Detect which cell encompasses the target text, then output its (x, y) center coordinate. 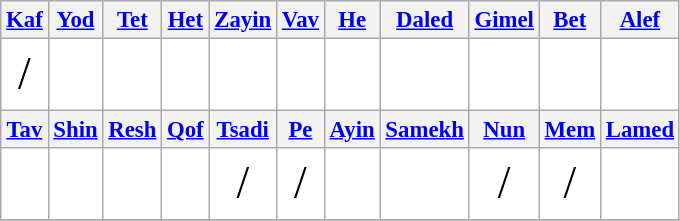
Bet (570, 20)
Tet (132, 20)
Het (186, 20)
Tav (24, 130)
Gimel (504, 20)
Ayin (352, 130)
Pe (301, 130)
Resh (132, 130)
Qof (186, 130)
Alef (640, 20)
Samekh (424, 130)
Daled (424, 20)
Zayin (243, 20)
Vav (301, 20)
Yod (76, 20)
Shin (76, 130)
Lamed (640, 130)
Mem (570, 130)
Tsadi (243, 130)
He (352, 20)
Kaf (24, 20)
Nun (504, 130)
